Return (X, Y) of the center of cell containing provided text 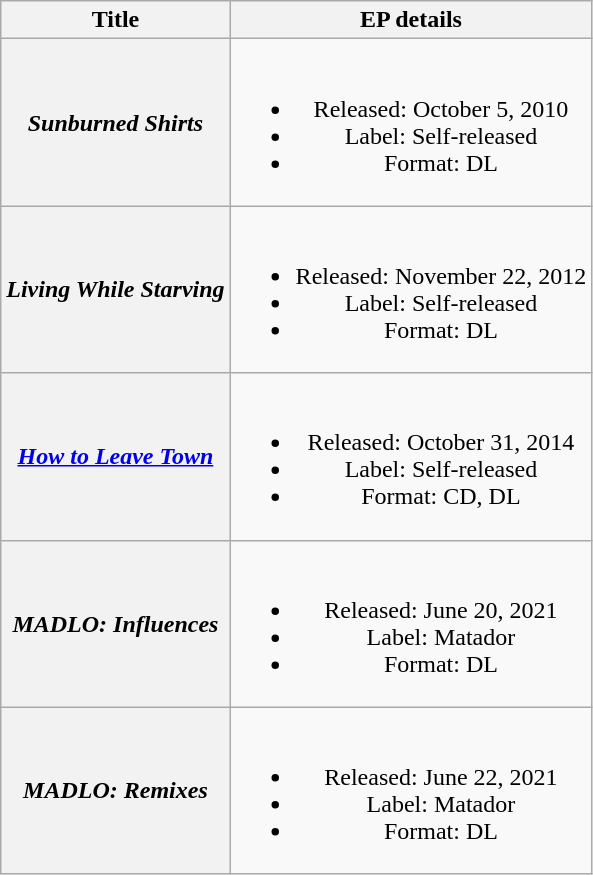
Released: October 5, 2010Label: Self-releasedFormat: DL (411, 122)
Living While Starving (116, 290)
How to Leave Town (116, 456)
EP details (411, 20)
Sunburned Shirts (116, 122)
Released: November 22, 2012Label: Self-releasedFormat: DL (411, 290)
Released: June 22, 2021Label: Matador Format: DL (411, 790)
Title (116, 20)
Released: June 20, 2021Label: Matador Format: DL (411, 624)
Released: October 31, 2014Label: Self-releasedFormat: CD, DL (411, 456)
MADLO: Remixes (116, 790)
MADLO: Influences (116, 624)
